Capture the cell that displays the provided text and extract its [x, y] central coordinate. 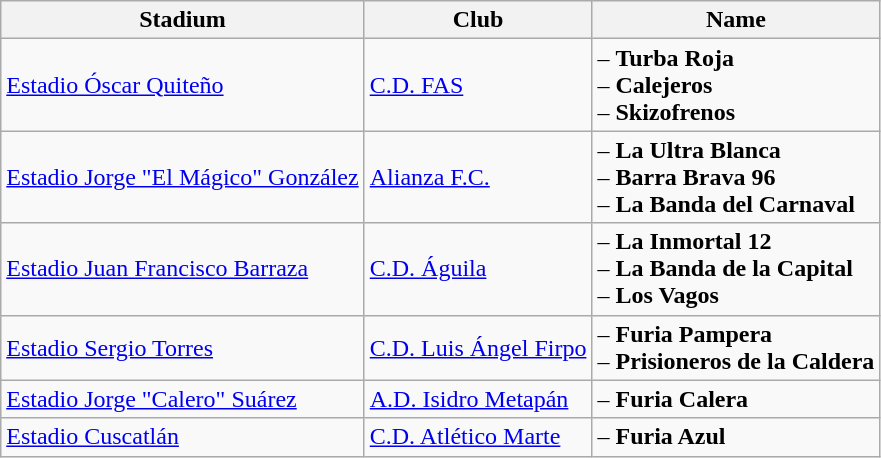
Club [478, 20]
Estadio Óscar Quiteño [182, 85]
C.D. FAS [478, 85]
Alianza F.C. [478, 177]
Estadio Jorge "El Mágico" González [182, 177]
– Furia Calera [736, 399]
– Furia Azul [736, 437]
Estadio Sergio Torres [182, 348]
Stadium [182, 20]
C.D. Atlético Marte [478, 437]
– Turba Roja– Calejeros– Skizofrenos [736, 85]
Estadio Juan Francisco Barraza [182, 269]
– La Inmortal 12– La Banda de la Capital– Los Vagos [736, 269]
– Furia Pampera– Prisioneros de la Caldera [736, 348]
C.D. Luis Ángel Firpo [478, 348]
– La Ultra Blanca– Barra Brava 96– La Banda del Carnaval [736, 177]
Estadio Cuscatlán [182, 437]
C.D. Águila [478, 269]
Estadio Jorge "Calero" Suárez [182, 399]
A.D. Isidro Metapán [478, 399]
Name [736, 20]
